Provide the (x, y) coordinate of the cell's center where the given text is located.  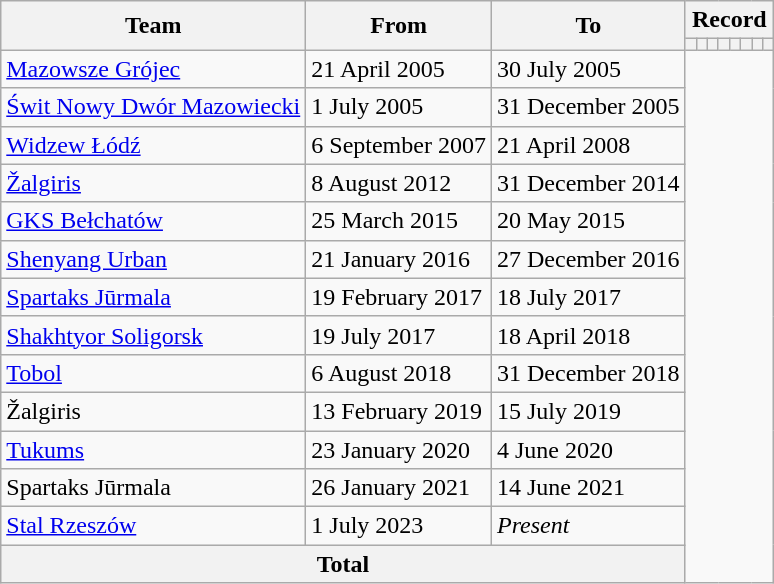
1 July 2005 (399, 107)
20 May 2015 (588, 221)
15 July 2019 (588, 411)
4 June 2020 (588, 449)
Total (343, 564)
Stal Rzeszów (154, 526)
31 December 2014 (588, 183)
18 July 2017 (588, 297)
Widzew Łódź (154, 145)
Tobol (154, 373)
21 April 2005 (399, 69)
23 January 2020 (399, 449)
Team (154, 26)
27 December 2016 (588, 259)
Shenyang Urban (154, 259)
8 August 2012 (399, 183)
21 January 2016 (399, 259)
26 January 2021 (399, 488)
25 March 2015 (399, 221)
To (588, 26)
30 July 2005 (588, 69)
Present (588, 526)
21 April 2008 (588, 145)
6 September 2007 (399, 145)
Tukums (154, 449)
Shakhtyor Soligorsk (154, 335)
31 December 2005 (588, 107)
From (399, 26)
13 February 2019 (399, 411)
6 August 2018 (399, 373)
31 December 2018 (588, 373)
19 July 2017 (399, 335)
Record (729, 20)
14 June 2021 (588, 488)
Świt Nowy Dwór Mazowiecki (154, 107)
19 February 2017 (399, 297)
1 July 2023 (399, 526)
GKS Bełchatów (154, 221)
Mazowsze Grójec (154, 69)
18 April 2018 (588, 335)
